Output the (x, y) coordinate of the center of the cell containing the given text.  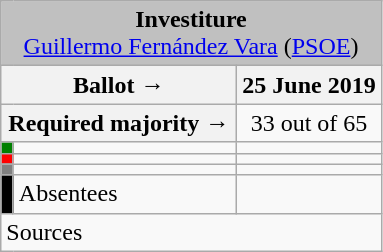
Ballot → (119, 85)
InvestitureGuillermo Fernández Vara (PSOE) (191, 34)
Sources (191, 232)
Required majority → (119, 123)
Absentees (125, 194)
25 June 2019 (309, 85)
33 out of 65 (309, 123)
